Pinpoint the cell where the given text exists, returning its (x, y) midpoint coordinate. 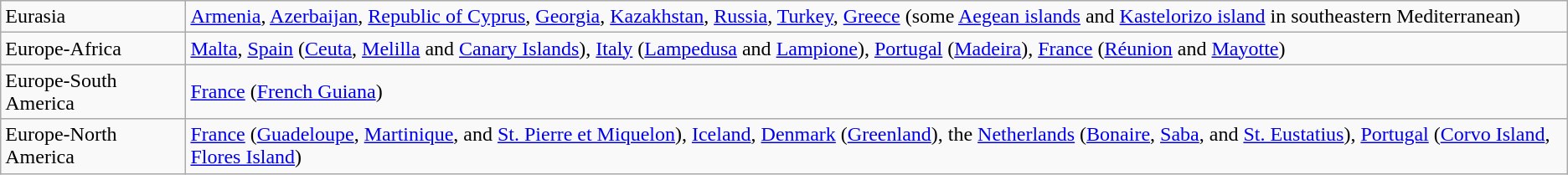
Eurasia (94, 17)
Europe-Africa (94, 49)
Europe-South America (94, 92)
Europe-North America (94, 146)
France (French Guiana) (876, 92)
Malta, Spain (Ceuta, Melilla and Canary Islands), Italy (Lampedusa and Lampione), Portugal (Madeira), France (Réunion and Mayotte) (876, 49)
